Provide the [x, y] coordinate of the cell's center where the given text is located.  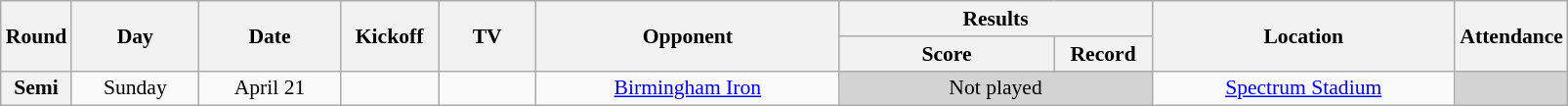
Round [37, 35]
Score [947, 54]
Birmingham Iron [688, 88]
Location [1303, 35]
Attendance [1511, 35]
Not played [996, 88]
Record [1103, 54]
Date [270, 35]
April 21 [270, 88]
Kickoff [390, 35]
Sunday [135, 88]
Day [135, 35]
Opponent [688, 35]
Results [996, 19]
Semi [37, 88]
TV [487, 35]
Spectrum Stadium [1303, 88]
